Determine the [X, Y] coordinate at the center of the cell enclosing the given text.  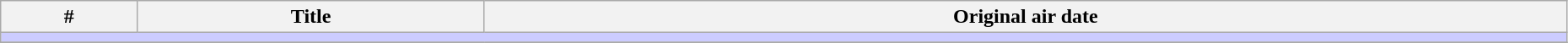
Original air date [1026, 17]
# [69, 17]
Title [311, 17]
